Pinpoint the cell where the given text exists, returning its [x, y] midpoint coordinate. 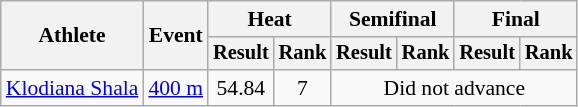
Heat [270, 19]
Klodiana Shala [72, 88]
Semifinal [392, 19]
Event [176, 36]
Athlete [72, 36]
54.84 [241, 88]
Did not advance [454, 88]
Final [516, 19]
400 m [176, 88]
7 [303, 88]
